Search for the cell housing the specified text and yield its (x, y) center coordinate. 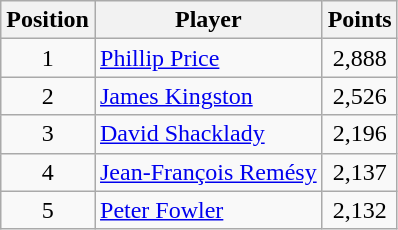
David Shacklady (208, 134)
4 (48, 172)
Jean-François Remésy (208, 172)
Player (208, 20)
James Kingston (208, 96)
Position (48, 20)
2,888 (360, 58)
2,526 (360, 96)
2,132 (360, 210)
2,137 (360, 172)
1 (48, 58)
2 (48, 96)
Peter Fowler (208, 210)
Points (360, 20)
2,196 (360, 134)
3 (48, 134)
Phillip Price (208, 58)
5 (48, 210)
